Output the (x, y) coordinate of the center of the cell containing the given text.  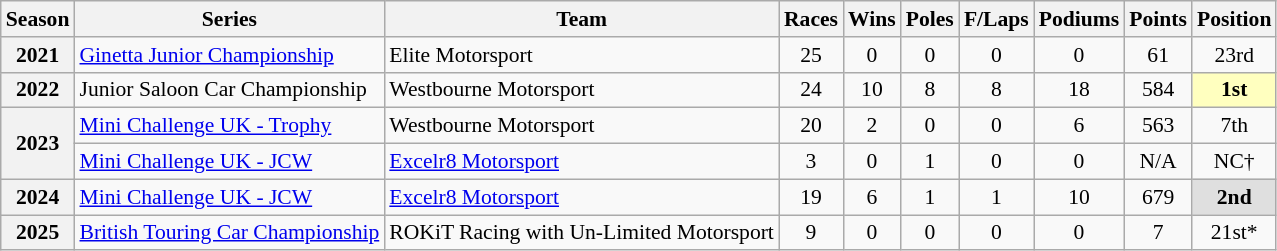
Races (811, 19)
Ginetta Junior Championship (229, 55)
23rd (1234, 55)
18 (1080, 90)
61 (1158, 55)
2022 (38, 90)
563 (1158, 126)
N/A (1158, 162)
21st* (1234, 233)
679 (1158, 197)
2023 (38, 144)
Elite Motorsport (582, 55)
ROKiT Racing with Un-Limited Motorsport (582, 233)
Junior Saloon Car Championship (229, 90)
Points (1158, 19)
Mini Challenge UK - Trophy (229, 126)
9 (811, 233)
7 (1158, 233)
24 (811, 90)
19 (811, 197)
2021 (38, 55)
20 (811, 126)
Position (1234, 19)
Podiums (1080, 19)
2nd (1234, 197)
2 (872, 126)
3 (811, 162)
Team (582, 19)
NC† (1234, 162)
25 (811, 55)
2025 (38, 233)
1st (1234, 90)
Season (38, 19)
Poles (930, 19)
2024 (38, 197)
Wins (872, 19)
584 (1158, 90)
British Touring Car Championship (229, 233)
7th (1234, 126)
Series (229, 19)
F/Laps (996, 19)
